Search for the cell housing the specified text and yield its [x, y] center coordinate. 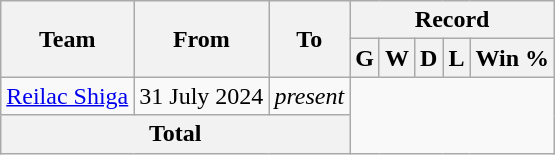
To [310, 39]
Reilac Shiga [68, 96]
31 July 2024 [202, 96]
Total [176, 134]
Team [68, 39]
W [396, 58]
Record [452, 20]
D [428, 58]
L [456, 58]
Win % [512, 58]
present [310, 96]
G [365, 58]
From [202, 39]
